Pinpoint the cell where the given text exists, returning its (x, y) midpoint coordinate. 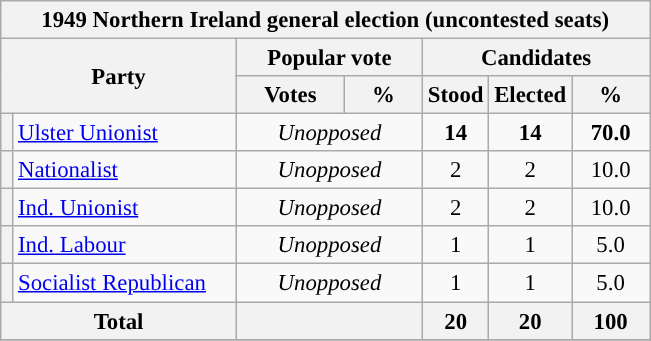
100 (611, 321)
Votes (290, 95)
Candidates (536, 58)
1949 Northern Ireland general election (uncontested seats) (326, 20)
Elected (530, 95)
70.0 (611, 133)
Socialist Republican (125, 283)
Total (119, 321)
Ind. Labour (125, 245)
Party (119, 76)
Ind. Unionist (125, 208)
Ulster Unionist (125, 133)
Popular vote (329, 58)
Stood (456, 95)
Nationalist (125, 170)
